Extract the [X, Y] coordinate from the center of the cell holding the provided text.  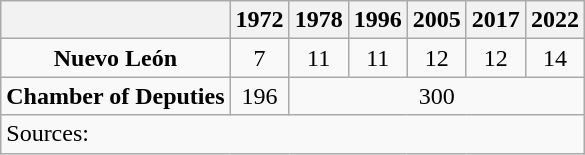
196 [260, 96]
Nuevo León [116, 58]
1996 [378, 20]
2022 [554, 20]
7 [260, 58]
2005 [436, 20]
14 [554, 58]
1978 [318, 20]
Sources: [293, 134]
300 [436, 96]
Chamber of Deputies [116, 96]
1972 [260, 20]
2017 [496, 20]
